Return (X, Y) of the center of cell containing provided text 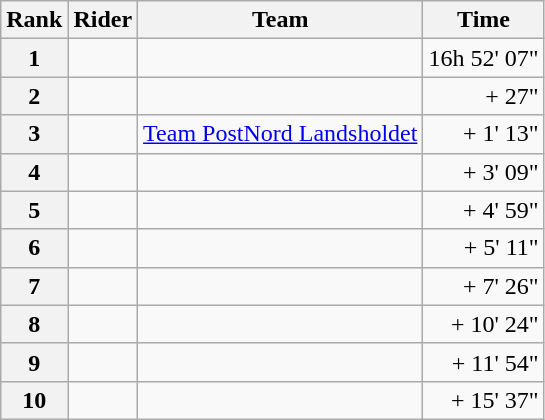
+ 4' 59" (484, 210)
Rank (34, 20)
+ 11' 54" (484, 362)
+ 3' 09" (484, 172)
+ 15' 37" (484, 400)
+ 27" (484, 96)
+ 10' 24" (484, 324)
+ 7' 26" (484, 286)
6 (34, 248)
1 (34, 58)
Rider (103, 20)
16h 52' 07" (484, 58)
+ 1' 13" (484, 134)
10 (34, 400)
9 (34, 362)
8 (34, 324)
Team (280, 20)
3 (34, 134)
+ 5' 11" (484, 248)
Team PostNord Landsholdet (280, 134)
Time (484, 20)
2 (34, 96)
7 (34, 286)
4 (34, 172)
5 (34, 210)
